Pinpoint the cell where the given text exists, returning its [X, Y] midpoint coordinate. 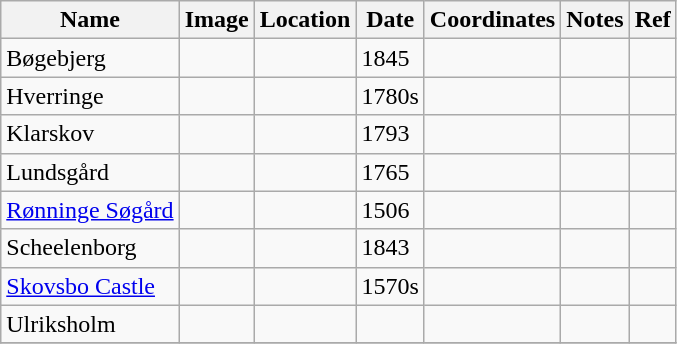
Image [216, 20]
1765 [390, 172]
Lundsgård [90, 172]
Rønninge Søgård [90, 210]
1570s [390, 286]
Bøgebjerg [90, 58]
Name [90, 20]
1506 [390, 210]
Location [305, 20]
1845 [390, 58]
Hverringe [90, 96]
1843 [390, 248]
Ref [652, 20]
Klarskov [90, 134]
1793 [390, 134]
Skovsbo Castle [90, 286]
Date [390, 20]
Ulriksholm [90, 324]
Coordinates [492, 20]
Scheelenborg [90, 248]
Notes [595, 20]
1780s [390, 96]
